Return the [x, y] coordinate for the center point of the cell that contains the specified text.  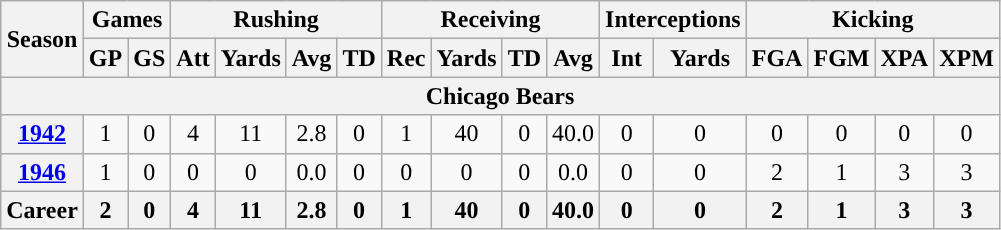
Chicago Bears [500, 96]
FGM [842, 58]
Rushing [276, 20]
Kicking [872, 20]
GP [105, 58]
GS [150, 58]
1942 [42, 134]
Interceptions [674, 20]
Rec [406, 58]
Int [627, 58]
XPA [904, 58]
FGA [777, 58]
Career [42, 210]
Games [126, 20]
XPM [967, 58]
Att [193, 58]
Receiving [490, 20]
Season [42, 39]
1946 [42, 172]
